Output the (x, y) coordinate of the center of the cell containing the given text.  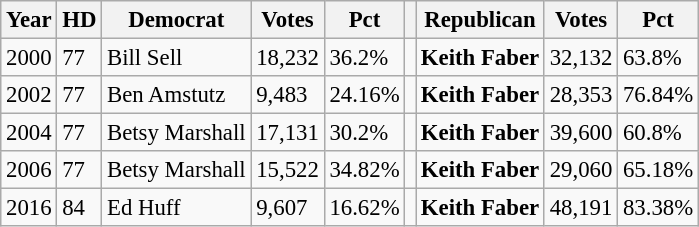
2006 (29, 170)
63.8% (658, 58)
Democrat (176, 20)
24.16% (364, 95)
18,232 (288, 58)
36.2% (364, 58)
65.18% (658, 170)
84 (80, 208)
60.8% (658, 133)
29,060 (580, 170)
9,483 (288, 95)
17,131 (288, 133)
HD (80, 20)
34.82% (364, 170)
32,132 (580, 58)
2000 (29, 58)
39,600 (580, 133)
Ed Huff (176, 208)
2004 (29, 133)
9,607 (288, 208)
Ben Amstutz (176, 95)
30.2% (364, 133)
2016 (29, 208)
76.84% (658, 95)
15,522 (288, 170)
Republican (480, 20)
48,191 (580, 208)
Bill Sell (176, 58)
16.62% (364, 208)
28,353 (580, 95)
Year (29, 20)
2002 (29, 95)
83.38% (658, 208)
